Return the (x, y) coordinate for the center point of the cell that contains the specified text.  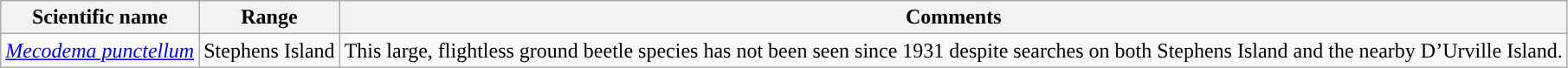
Scientific name (100, 17)
Stephens Island (269, 51)
This large, flightless ground beetle species has not been seen since 1931 despite searches on both Stephens Island and the nearby D’Urville Island. (953, 51)
Range (269, 17)
Mecodema punctellum (100, 51)
Comments (953, 17)
